Capture the cell that displays the provided text and extract its (x, y) central coordinate. 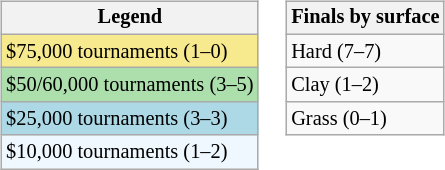
Legend (130, 18)
Finals by surface (365, 18)
Hard (7–7) (365, 51)
$25,000 tournaments (3–3) (130, 119)
Grass (0–1) (365, 119)
$75,000 tournaments (1–0) (130, 51)
Clay (1–2) (365, 85)
$10,000 tournaments (1–2) (130, 152)
$50/60,000 tournaments (3–5) (130, 85)
